Return (X, Y) of the center of cell containing provided text 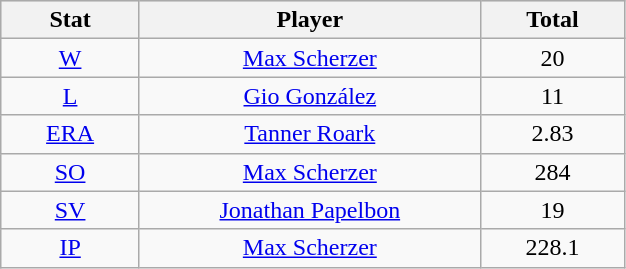
ERA (70, 134)
20 (552, 58)
SV (70, 210)
Stat (70, 20)
11 (552, 96)
284 (552, 172)
Gio González (310, 96)
IP (70, 248)
L (70, 96)
Jonathan Papelbon (310, 210)
19 (552, 210)
2.83 (552, 134)
Total (552, 20)
Tanner Roark (310, 134)
228.1 (552, 248)
W (70, 58)
SO (70, 172)
Player (310, 20)
